For the text-containing cell, return its midpoint in [x, y] coordinate format. 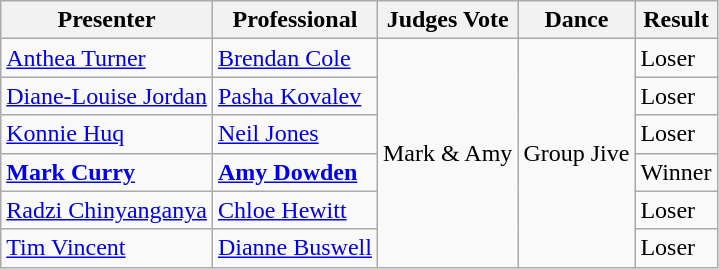
Presenter [107, 20]
Konnie Huq [107, 134]
Winner [676, 172]
Diane-Louise Jordan [107, 96]
Chloe Hewitt [294, 210]
Professional [294, 20]
Neil Jones [294, 134]
Group Jive [576, 153]
Anthea Turner [107, 58]
Radzi Chinyanganya [107, 210]
Tim Vincent [107, 248]
Dianne Buswell [294, 248]
Pasha Kovalev [294, 96]
Mark Curry [107, 172]
Judges Vote [447, 20]
Dance [576, 20]
Amy Dowden [294, 172]
Mark & Amy [447, 153]
Result [676, 20]
Brendan Cole [294, 58]
